Determine the (x, y) coordinate at the center of the cell enclosing the given text.  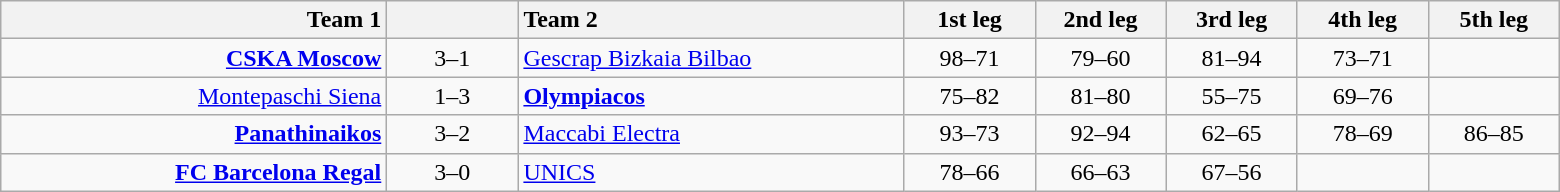
81–94 (1232, 58)
93–73 (970, 134)
Team 1 (194, 20)
81–80 (1100, 96)
78–66 (970, 172)
1st leg (970, 20)
FC Barcelona Regal (194, 172)
5th leg (1494, 20)
78–69 (1362, 134)
Montepaschi Siena (194, 96)
Panathinaikos (194, 134)
67–56 (1232, 172)
92–94 (1100, 134)
3–2 (452, 134)
69–76 (1362, 96)
79–60 (1100, 58)
73–71 (1362, 58)
Team 2 (711, 20)
75–82 (970, 96)
CSKA Moscow (194, 58)
98–71 (970, 58)
3–1 (452, 58)
86–85 (1494, 134)
Gescrap Bizkaia Bilbao (711, 58)
62–65 (1232, 134)
2nd leg (1100, 20)
55–75 (1232, 96)
3–0 (452, 172)
1–3 (452, 96)
3rd leg (1232, 20)
Olympiacos (711, 96)
66–63 (1100, 172)
Maccabi Electra (711, 134)
4th leg (1362, 20)
UNICS (711, 172)
